Search for the cell housing the specified text and yield its (x, y) center coordinate. 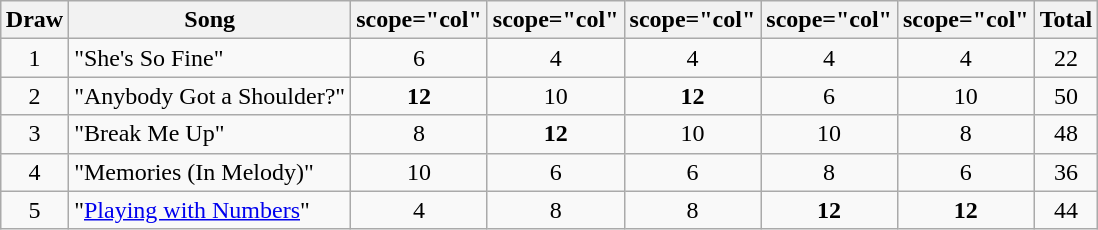
3 (34, 134)
2 (34, 96)
"Break Me Up" (210, 134)
44 (1066, 210)
Draw (34, 20)
Total (1066, 20)
"Memories (In Melody)" (210, 172)
Song (210, 20)
1 (34, 58)
50 (1066, 96)
"Playing with Numbers" (210, 210)
"Anybody Got a Shoulder?" (210, 96)
"She's So Fine" (210, 58)
48 (1066, 134)
22 (1066, 58)
36 (1066, 172)
5 (34, 210)
